Pinpoint the cell where the given text exists, returning its (X, Y) midpoint coordinate. 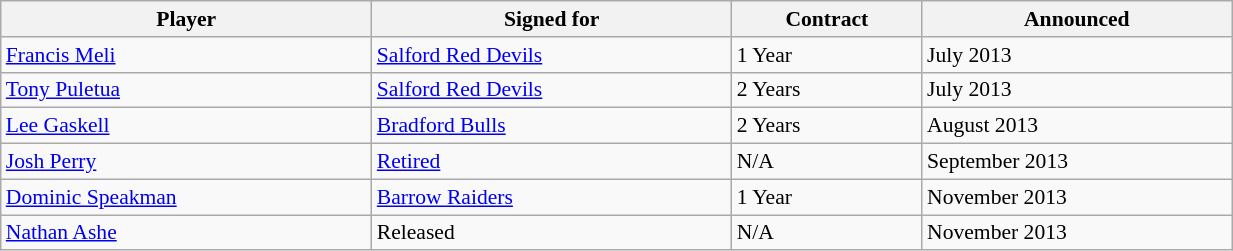
Player (186, 19)
Signed for (552, 19)
Released (552, 233)
Nathan Ashe (186, 233)
Francis Meli (186, 55)
Lee Gaskell (186, 126)
Retired (552, 162)
Josh Perry (186, 162)
Dominic Speakman (186, 197)
Tony Puletua (186, 90)
Announced (1077, 19)
Contract (827, 19)
August 2013 (1077, 126)
Bradford Bulls (552, 126)
September 2013 (1077, 162)
Barrow Raiders (552, 197)
